Provide the (X, Y) coordinate of the cell's center where the given text is located.  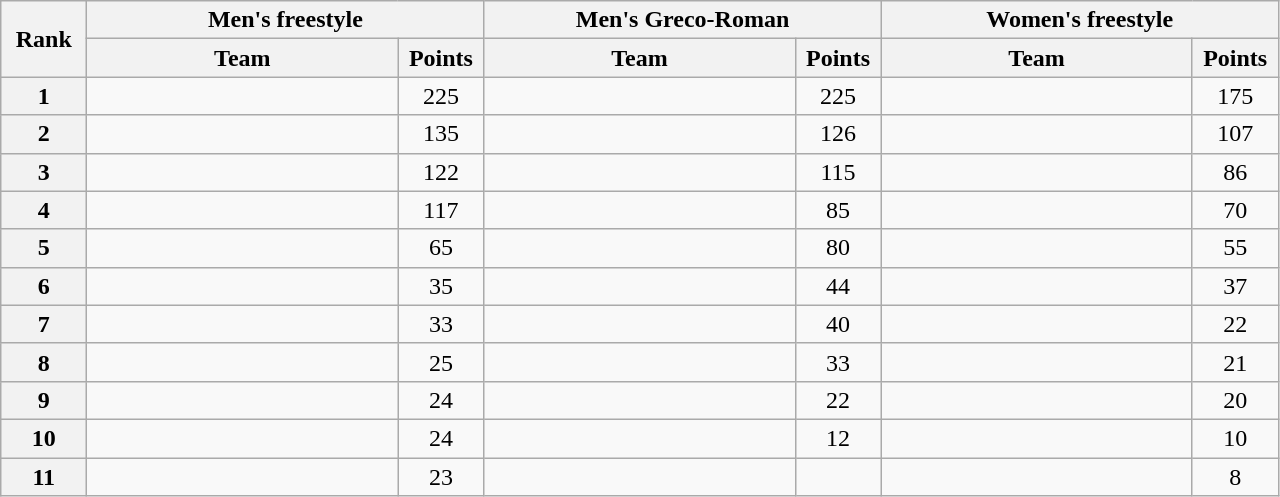
Rank (44, 39)
6 (44, 286)
20 (1235, 400)
126 (838, 134)
37 (1235, 286)
107 (1235, 134)
12 (838, 438)
85 (838, 210)
Women's freestyle (1080, 20)
40 (838, 324)
7 (44, 324)
44 (838, 286)
135 (441, 134)
9 (44, 400)
117 (441, 210)
Men's Greco-Roman (682, 20)
55 (1235, 248)
25 (441, 362)
80 (838, 248)
11 (44, 477)
21 (1235, 362)
23 (441, 477)
2 (44, 134)
70 (1235, 210)
4 (44, 210)
3 (44, 172)
115 (838, 172)
65 (441, 248)
1 (44, 96)
5 (44, 248)
122 (441, 172)
175 (1235, 96)
35 (441, 286)
86 (1235, 172)
Men's freestyle (286, 20)
